Extract the [X, Y] coordinate from the center of the cell holding the provided text.  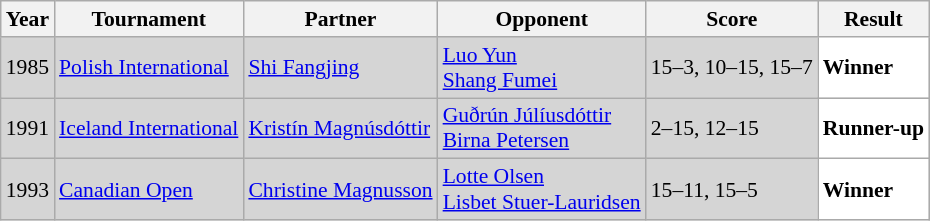
15–11, 15–5 [732, 190]
Iceland International [148, 128]
Partner [340, 19]
Score [732, 19]
Runner-up [874, 128]
1993 [28, 190]
2–15, 12–15 [732, 128]
1985 [28, 68]
Result [874, 19]
Christine Magnusson [340, 190]
1991 [28, 128]
Polish International [148, 68]
Shi Fangjing [340, 68]
Opponent [542, 19]
Kristín Magnúsdóttir [340, 128]
Tournament [148, 19]
Guðrún Júlíusdóttir Birna Petersen [542, 128]
Year [28, 19]
Lotte Olsen Lisbet Stuer-Lauridsen [542, 190]
Canadian Open [148, 190]
15–3, 10–15, 15–7 [732, 68]
Luo Yun Shang Fumei [542, 68]
